Scan for the cell matching the given text and deliver its (x, y) coordinate at center. 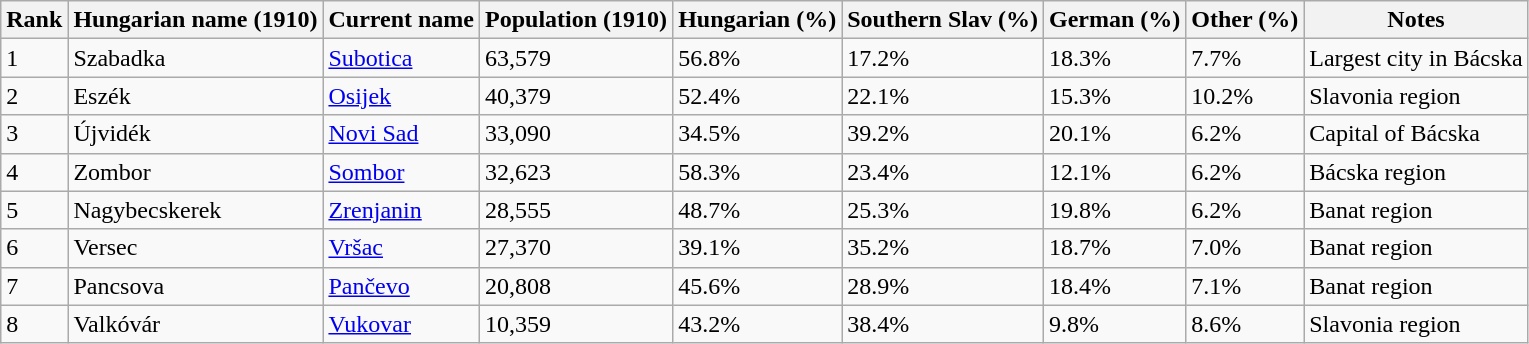
Újvidék (196, 134)
48.7% (758, 210)
Versec (196, 248)
Nagybecskerek (196, 210)
Notes (1416, 20)
39.1% (758, 248)
Southern Slav (%) (943, 20)
12.1% (1114, 172)
45.6% (758, 286)
Zrenjanin (402, 210)
17.2% (943, 58)
18.4% (1114, 286)
58.3% (758, 172)
18.3% (1114, 58)
7.0% (1245, 248)
27,370 (576, 248)
38.4% (943, 324)
20.1% (1114, 134)
4 (34, 172)
3 (34, 134)
9.8% (1114, 324)
28,555 (576, 210)
Current name (402, 20)
Subotica (402, 58)
Vukovar (402, 324)
10,359 (576, 324)
40,379 (576, 96)
2 (34, 96)
28.9% (943, 286)
63,579 (576, 58)
22.1% (943, 96)
Pancsova (196, 286)
Hungarian name (1910) (196, 20)
20,808 (576, 286)
Hungarian (%) (758, 20)
32,623 (576, 172)
Szabadka (196, 58)
23.4% (943, 172)
Osijek (402, 96)
Bácska region (1416, 172)
18.7% (1114, 248)
8.6% (1245, 324)
8 (34, 324)
25.3% (943, 210)
Pančevo (402, 286)
Other (%) (1245, 20)
35.2% (943, 248)
Population (1910) (576, 20)
Sombor (402, 172)
Capital of Bácska (1416, 134)
52.4% (758, 96)
Largest city in Bácska (1416, 58)
5 (34, 210)
Valkóvár (196, 324)
39.2% (943, 134)
7 (34, 286)
56.8% (758, 58)
1 (34, 58)
19.8% (1114, 210)
Novi Sad (402, 134)
15.3% (1114, 96)
Eszék (196, 96)
German (%) (1114, 20)
43.2% (758, 324)
10.2% (1245, 96)
Zombor (196, 172)
7.7% (1245, 58)
33,090 (576, 134)
6 (34, 248)
Rank (34, 20)
Vršac (402, 248)
34.5% (758, 134)
7.1% (1245, 286)
